Output the (x, y) coordinate of the center of the cell containing the given text.  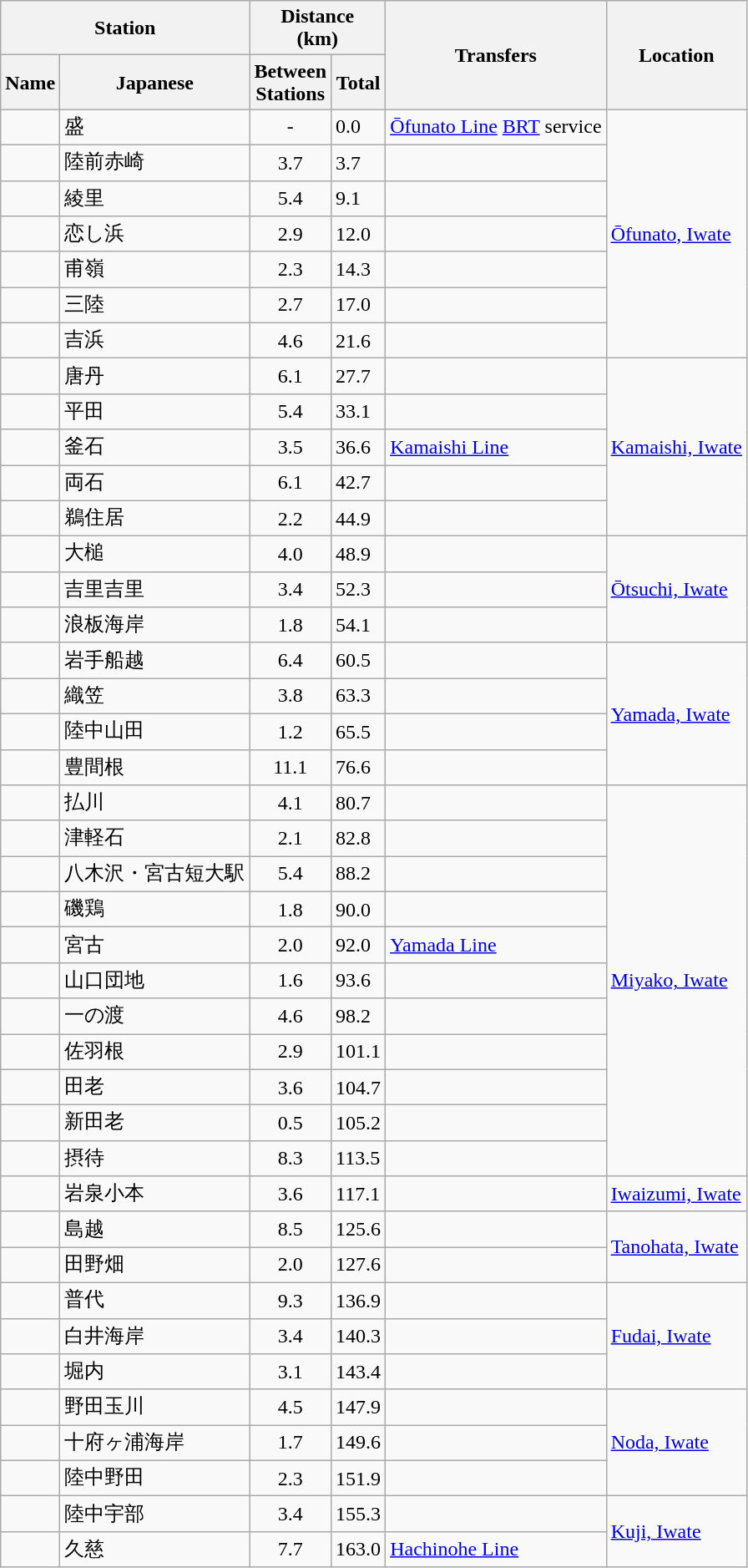
76.6 (359, 767)
宮古 (155, 946)
浪板海岸 (155, 625)
140.3 (359, 1337)
14.3 (359, 269)
3.5 (291, 448)
4.5 (291, 1407)
93.6 (359, 981)
151.9 (359, 1479)
津軽石 (155, 839)
125.6 (359, 1230)
143.4 (359, 1372)
113.5 (359, 1158)
33.1 (359, 411)
101.1 (359, 1053)
織笠 (155, 697)
Ōfunato, Iwate (676, 234)
1.2 (291, 732)
Miyako, Iwate (676, 981)
17.0 (359, 306)
Noda, Iwate (676, 1443)
80.7 (359, 804)
Distance(km) (317, 28)
105.2 (359, 1123)
陸中宇部 (155, 1514)
新田老 (155, 1123)
十府ヶ浦海岸 (155, 1444)
27.7 (359, 376)
Kuji, Iwate (676, 1532)
9.1 (359, 199)
1.6 (291, 981)
127.6 (359, 1265)
八木沢・宮古短大駅 (155, 874)
恋し浜 (155, 234)
155.3 (359, 1514)
48.9 (359, 555)
12.0 (359, 234)
3.8 (291, 697)
三陸 (155, 306)
釜石 (155, 448)
8.3 (291, 1158)
山口団地 (155, 981)
豊間根 (155, 767)
Transfers (496, 55)
8.5 (291, 1230)
4.1 (291, 804)
陸前赤崎 (155, 162)
42.7 (359, 483)
88.2 (359, 874)
21.6 (359, 341)
佐羽根 (155, 1053)
Name (30, 82)
久慈 (155, 1549)
綾里 (155, 199)
147.9 (359, 1407)
鵜住居 (155, 518)
2.7 (291, 306)
吉里吉里 (155, 590)
2.1 (291, 839)
90.0 (359, 909)
6.4 (291, 660)
44.9 (359, 518)
大槌 (155, 555)
Japanese (155, 82)
島越 (155, 1230)
117.1 (359, 1195)
甫嶺 (155, 269)
7.7 (291, 1549)
一の渡 (155, 1016)
摂待 (155, 1158)
65.5 (359, 732)
磯鶏 (155, 909)
白井海岸 (155, 1337)
Hachinohe Line (496, 1549)
Iwaizumi, Iwate (676, 1195)
田野畑 (155, 1265)
野田玉川 (155, 1407)
平田 (155, 411)
普代 (155, 1300)
Station (125, 28)
52.3 (359, 590)
陸中山田 (155, 732)
98.2 (359, 1016)
92.0 (359, 946)
0.5 (291, 1123)
36.6 (359, 448)
Kamaishi, Iwate (676, 448)
盛 (155, 127)
63.3 (359, 697)
払川 (155, 804)
Yamada Line (496, 946)
54.1 (359, 625)
60.5 (359, 660)
Total (359, 82)
11.1 (291, 767)
Ōtsuchi, Iwate (676, 590)
田老 (155, 1088)
陸中野田 (155, 1479)
Yamada, Iwate (676, 713)
Between Stations (291, 82)
136.9 (359, 1300)
2.2 (291, 518)
堀内 (155, 1372)
Location (676, 55)
9.3 (291, 1300)
岩泉小本 (155, 1195)
4.0 (291, 555)
149.6 (359, 1444)
吉浜 (155, 341)
104.7 (359, 1088)
3.1 (291, 1372)
- (291, 127)
Ōfunato Line BRT service (496, 127)
1.7 (291, 1444)
唐丹 (155, 376)
163.0 (359, 1549)
0.0 (359, 127)
Tanohata, Iwate (676, 1246)
岩手船越 (155, 660)
両石 (155, 483)
Fudai, Iwate (676, 1336)
Kamaishi Line (496, 448)
82.8 (359, 839)
